Search for the cell housing the specified text and yield its [X, Y] center coordinate. 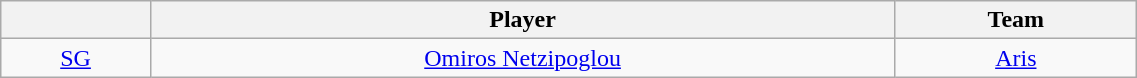
Player [522, 20]
Aris [1016, 58]
Omiros Netzipoglou [522, 58]
Team [1016, 20]
SG [76, 58]
